Identify which cell holds the provided text, then report its [x, y] central coordinate. 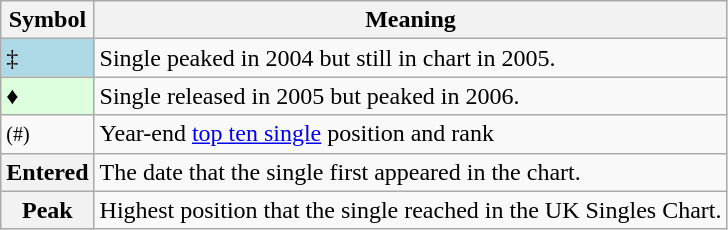
Highest position that the single reached in the UK Singles Chart. [410, 210]
‡ [48, 58]
(#) [48, 134]
Peak [48, 210]
Single released in 2005 but peaked in 2006. [410, 96]
♦ [48, 96]
The date that the single first appeared in the chart. [410, 172]
Meaning [410, 20]
Entered [48, 172]
Symbol [48, 20]
Single peaked in 2004 but still in chart in 2005. [410, 58]
Year-end top ten single position and rank [410, 134]
